Detect which cell encompasses the target text, then output its (x, y) center coordinate. 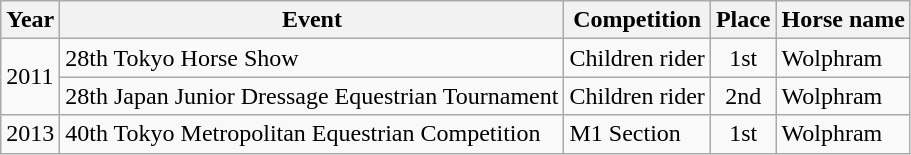
28th Japan Junior Dressage Equestrian Tournament (312, 96)
Place (743, 20)
2011 (30, 77)
40th Tokyo Metropolitan Equestrian Competition (312, 134)
28th Tokyo Horse Show (312, 58)
2013 (30, 134)
Competition (637, 20)
M1 Section (637, 134)
Horse name (843, 20)
Year (30, 20)
2nd (743, 96)
Event (312, 20)
